Pinpoint the cell where the given text exists, returning its (x, y) midpoint coordinate. 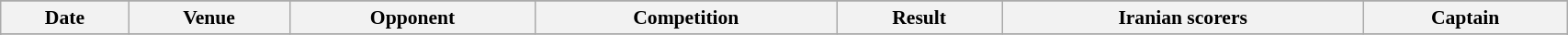
Captain (1466, 17)
Opponent (412, 17)
Result (919, 17)
Competition (685, 17)
Venue (209, 17)
Iranian scorers (1183, 17)
Date (64, 17)
